Detect which cell encompasses the target text, then output its [X, Y] center coordinate. 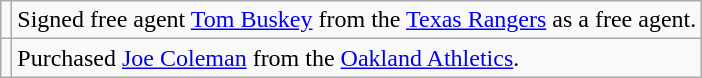
Purchased Joe Coleman from the Oakland Athletics. [357, 58]
Signed free agent Tom Buskey from the Texas Rangers as a free agent. [357, 20]
